Capture the cell that displays the provided text and extract its (X, Y) central coordinate. 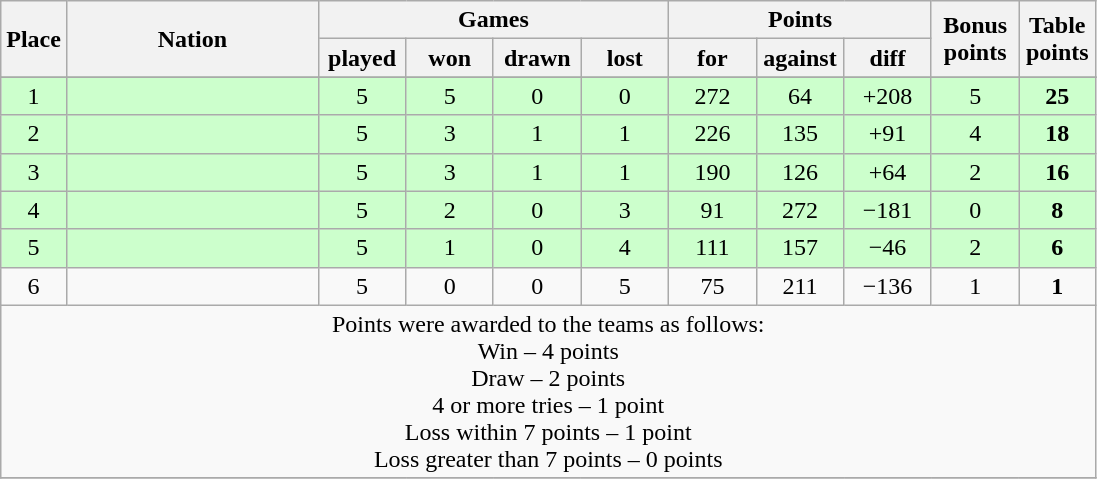
−181 (888, 210)
−46 (888, 248)
8 (1058, 210)
64 (800, 96)
Bonuspoints (975, 39)
−136 (888, 286)
drawn (537, 58)
+208 (888, 96)
Games (493, 20)
Nation (192, 39)
lost (625, 58)
91 (713, 210)
diff (888, 58)
+91 (888, 134)
126 (800, 172)
Place (34, 39)
against (800, 58)
111 (713, 248)
Tablepoints (1058, 39)
16 (1058, 172)
18 (1058, 134)
25 (1058, 96)
135 (800, 134)
226 (713, 134)
211 (800, 286)
won (450, 58)
for (713, 58)
190 (713, 172)
played (362, 58)
75 (713, 286)
157 (800, 248)
+64 (888, 172)
Points (800, 20)
